Determine the [x, y] coordinate at the center of the cell enclosing the given text.  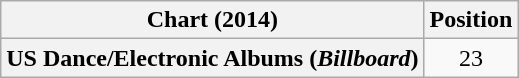
23 [471, 58]
Position [471, 20]
US Dance/Electronic Albums (Billboard) [212, 58]
Chart (2014) [212, 20]
